Output the (X, Y) coordinate of the center of the cell containing the given text.  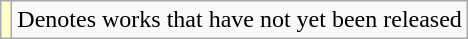
Denotes works that have not yet been released (240, 20)
